Scan for the cell matching the given text and deliver its [x, y] coordinate at center. 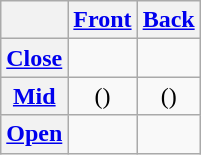
Mid [34, 96]
Back [168, 20]
Close [34, 58]
Open [34, 134]
Front [102, 20]
